Search for the cell housing the specified text and yield its [X, Y] center coordinate. 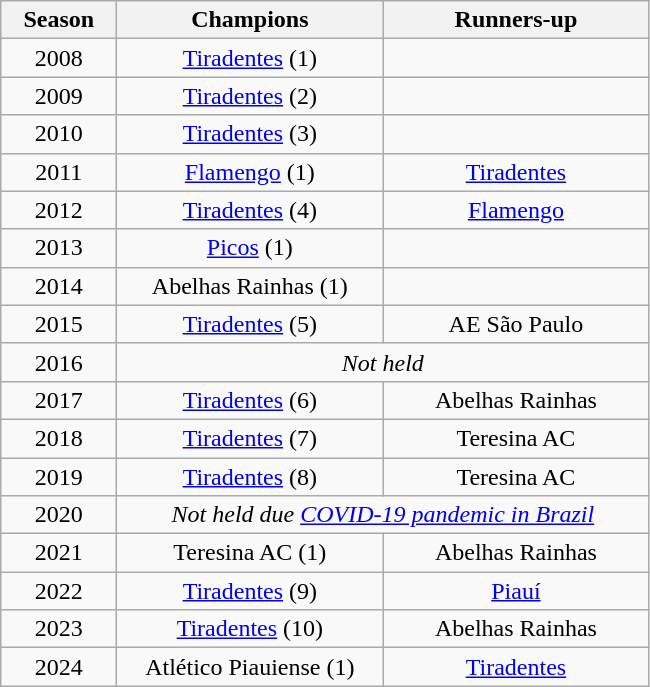
Tiradentes (9) [250, 591]
Tiradentes (2) [250, 96]
Tiradentes (3) [250, 134]
Teresina AC (1) [250, 553]
Flamengo [516, 210]
2024 [59, 667]
Tiradentes (4) [250, 210]
2012 [59, 210]
Not held due COVID-19 pandemic in Brazil [383, 515]
2018 [59, 438]
Atlético Piauiense (1) [250, 667]
2010 [59, 134]
Tiradentes (5) [250, 324]
2013 [59, 248]
Picos (1) [250, 248]
2021 [59, 553]
Piauí [516, 591]
Champions [250, 20]
2020 [59, 515]
Flamengo (1) [250, 172]
2016 [59, 362]
Tiradentes (1) [250, 58]
Tiradentes (8) [250, 477]
2023 [59, 629]
Tiradentes (10) [250, 629]
2008 [59, 58]
Tiradentes (6) [250, 400]
Abelhas Rainhas (1) [250, 286]
2015 [59, 324]
2014 [59, 286]
2009 [59, 96]
Not held [383, 362]
Season [59, 20]
AE São Paulo [516, 324]
2022 [59, 591]
2017 [59, 400]
2019 [59, 477]
2011 [59, 172]
Tiradentes (7) [250, 438]
Runners-up [516, 20]
